Pinpoint the cell where the given text exists, returning its (x, y) midpoint coordinate. 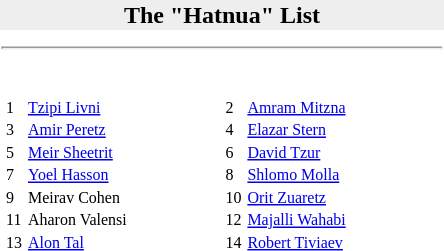
Amir Peretz (123, 130)
Tzipi Livni (123, 108)
Amram Mitzna (343, 108)
Yoel Hasson (123, 175)
10 (234, 198)
David Tzur (343, 152)
5 (14, 152)
Majalli Wahabi (343, 220)
2 (234, 108)
12 (234, 220)
11 (14, 220)
Shlomo Molla (343, 175)
1 (14, 108)
The "Hatnua" List (222, 15)
Meirav Cohen (123, 198)
9 (14, 198)
4 (234, 130)
7 (14, 175)
8 (234, 175)
6 (234, 152)
Aharon Valensi (123, 220)
Meir Sheetrit (123, 152)
3 (14, 130)
Orit Zuaretz (343, 198)
Elazar Stern (343, 130)
